Extract the [X, Y] coordinate from the center of the cell holding the provided text.  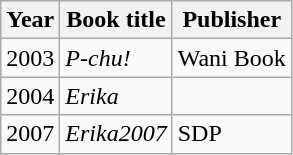
Wani Book [232, 58]
P-chu! [116, 58]
2003 [30, 58]
Year [30, 20]
Erika2007 [116, 134]
Erika [116, 96]
SDP [232, 134]
Publisher [232, 20]
Book title [116, 20]
2007 [30, 134]
2004 [30, 96]
